Extract the (X, Y) coordinate from the center of the cell holding the provided text.  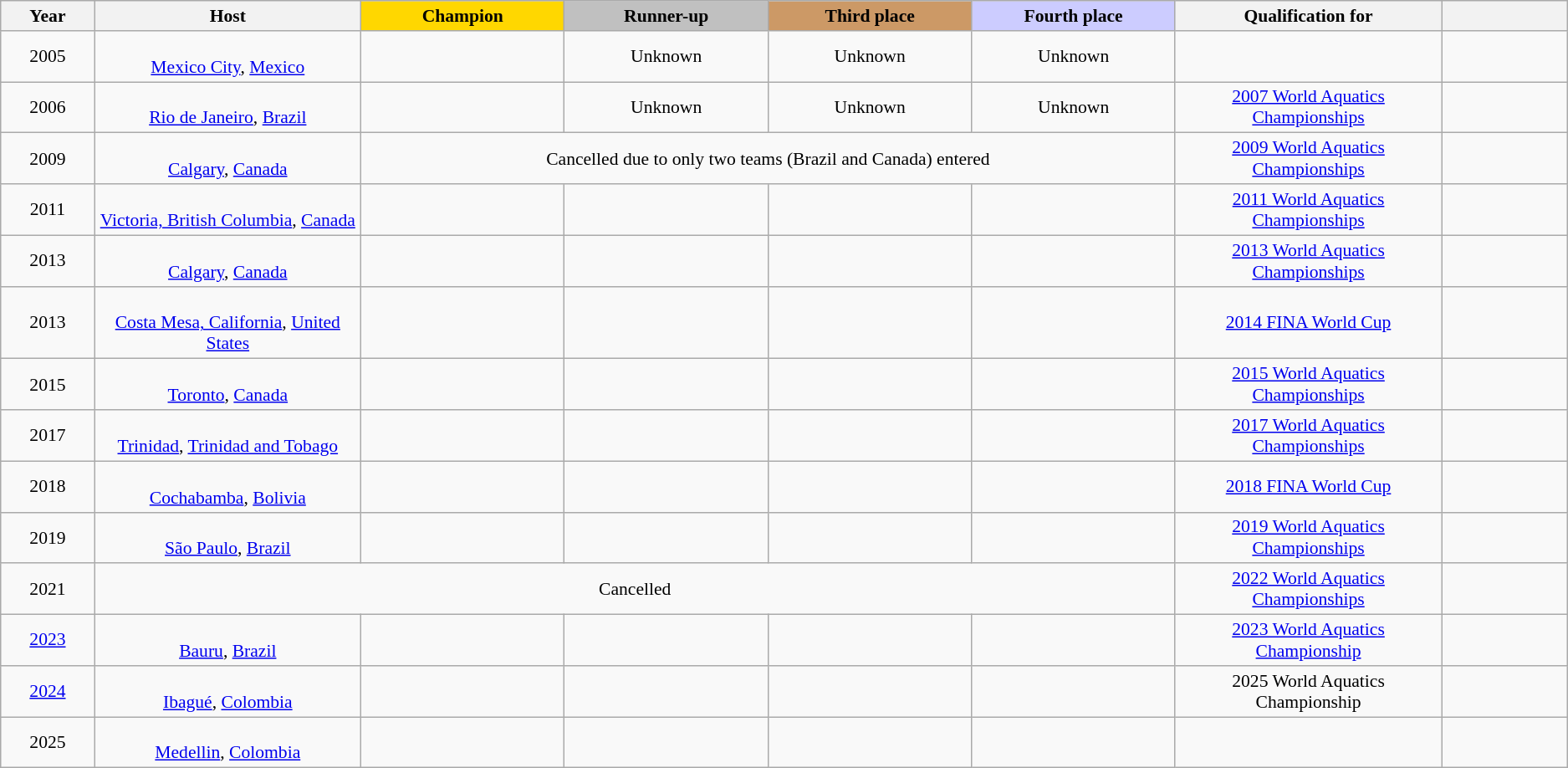
2018 FINA World Cup (1308, 487)
Cancelled (635, 589)
Cochabamba, Bolivia (227, 487)
2011 World Aquatics Championships (1308, 209)
Year (48, 16)
2013 World Aquatics Championships (1308, 261)
2025 (48, 743)
Mexico City, Mexico (227, 57)
2006 (48, 107)
2014 FINA World Cup (1308, 323)
2015 World Aquatics Championships (1308, 385)
São Paulo, Brazil (227, 537)
2018 (48, 487)
Victoria, British Columbia, Canada (227, 209)
Third place (870, 16)
2019 (48, 537)
Rio de Janeiro, Brazil (227, 107)
Costa Mesa, California, United States (227, 323)
Bauru, Brazil (227, 641)
2024 (48, 691)
2011 (48, 209)
2005 (48, 57)
Medellin, Colombia (227, 743)
2015 (48, 385)
Qualification for (1308, 16)
Champion (462, 16)
Toronto, Canada (227, 385)
2019 World Aquatics Championships (1308, 537)
2017 World Aquatics Championships (1308, 435)
2023 World Aquatics Championship (1308, 641)
2009 (48, 159)
Fourth place (1074, 16)
2023 (48, 641)
2025 World Aquatics Championship (1308, 691)
2021 (48, 589)
2022 World Aquatics Championships (1308, 589)
Trinidad, Trinidad and Tobago (227, 435)
2009 World Aquatics Championships (1308, 159)
Host (227, 16)
2007 World Aquatics Championships (1308, 107)
Cancelled due to only two teams (Brazil and Canada) entered (768, 159)
2017 (48, 435)
Ibagué, Colombia (227, 691)
Runner-up (666, 16)
